For the text-containing cell, return its midpoint in [X, Y] coordinate format. 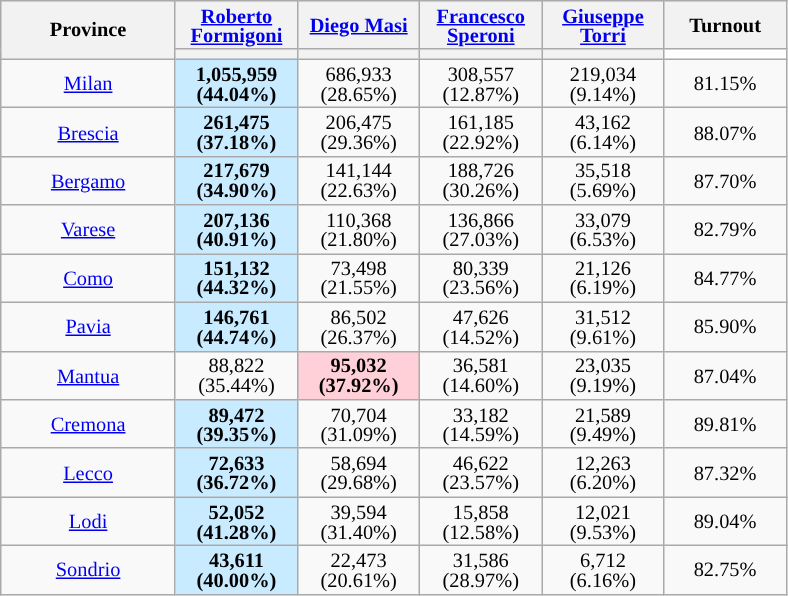
33,079 (6.53%) [603, 230]
84.77% [725, 278]
89,472 (39.35%) [236, 424]
46,622 (23.57%) [481, 472]
12,263 (6.20%) [603, 472]
86,502 (26.37%) [359, 326]
31,512 (9.61%) [603, 326]
39,594 (31.40%) [359, 522]
151,132 (44.32%) [236, 278]
58,694 (29.68%) [359, 472]
1,055,959 (44.04%) [236, 84]
Milan [88, 84]
35,518 (5.69%) [603, 180]
87.04% [725, 376]
Turnout [725, 24]
141,144 (22.63%) [359, 180]
Brescia [88, 132]
89.04% [725, 522]
6,712 (6.16%) [603, 570]
217,679 (34.90%) [236, 180]
87.32% [725, 472]
Cremona [88, 424]
136,866 (27.03%) [481, 230]
31,586 (28.97%) [481, 570]
207,136 (40.91%) [236, 230]
206,475 (29.36%) [359, 132]
21,589 (9.49%) [603, 424]
110,368 (21.80%) [359, 230]
Province [88, 29]
Diego Masi [359, 24]
88,822 (35.44%) [236, 376]
161,185 (22.92%) [481, 132]
Como [88, 278]
22,473 (20.61%) [359, 570]
73,498 (21.55%) [359, 278]
146,761 (44.74%) [236, 326]
85.90% [725, 326]
188,726 (30.26%) [481, 180]
308,557 (12.87%) [481, 84]
52,052 (41.28%) [236, 522]
70,704 (31.09%) [359, 424]
Francesco Speroni [481, 24]
81.15% [725, 84]
Bergamo [88, 180]
89.81% [725, 424]
Varese [88, 230]
36,581 (14.60%) [481, 376]
80,339 (23.56%) [481, 278]
43,162 (6.14%) [603, 132]
219,034 (9.14%) [603, 84]
33,182 (14.59%) [481, 424]
Lecco [88, 472]
82.79% [725, 230]
261,475 (37.18%) [236, 132]
43,611 (40.00%) [236, 570]
15,858 (12.58%) [481, 522]
Giuseppe Torri [603, 24]
Mantua [88, 376]
95,032 (37.92%) [359, 376]
72,633 (36.72%) [236, 472]
82.75% [725, 570]
21,126 (6.19%) [603, 278]
47,626 (14.52%) [481, 326]
Pavia [88, 326]
686,933 (28.65%) [359, 84]
23,035 (9.19%) [603, 376]
88.07% [725, 132]
Lodi [88, 522]
Sondrio [88, 570]
12,021 (9.53%) [603, 522]
Roberto Formigoni [236, 24]
87.70% [725, 180]
